Determine the [X, Y] coordinate at the center of the cell enclosing the given text.  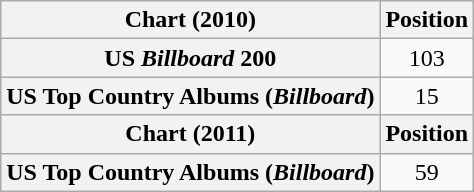
Chart (2010) [190, 20]
Chart (2011) [190, 134]
US Billboard 200 [190, 58]
15 [427, 96]
59 [427, 172]
103 [427, 58]
